Identify which cell holds the provided text, then report its (X, Y) central coordinate. 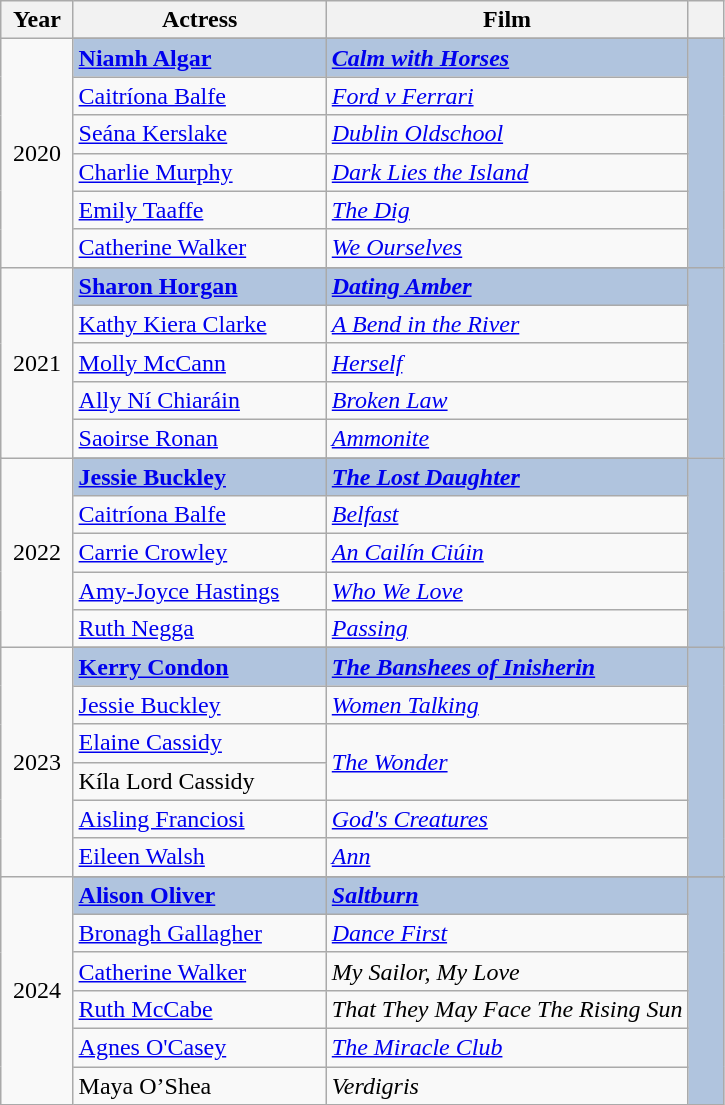
Ruth McCabe (200, 1009)
That They May Face The Rising Sun (507, 1009)
Passing (507, 629)
Dating Amber (507, 286)
Ford v Ferrari (507, 96)
Who We Love (507, 591)
Niamh Algar (200, 58)
Seána Kerslake (200, 134)
The Miracle Club (507, 1047)
Molly McCann (200, 362)
My Sailor, My Love (507, 971)
Amy-Joyce Hastings (200, 591)
Ruth Negga (200, 629)
Kerry Condon (200, 667)
2024 (37, 990)
Eileen Walsh (200, 857)
Alison Oliver (200, 895)
Verdigris (507, 1085)
We Ourselves (507, 248)
Ally Ní Chiaráin (200, 400)
Dark Lies the Island (507, 172)
A Bend in the River (507, 324)
Actress (200, 20)
Ammonite (507, 438)
The Wonder (507, 762)
Bronagh Gallagher (200, 933)
An Cailín Ciúin (507, 553)
2022 (37, 553)
Belfast (507, 515)
Kathy Kiera Clarke (200, 324)
Ann (507, 857)
Broken Law (507, 400)
The Lost Daughter (507, 477)
Women Talking (507, 705)
Film (507, 20)
The Dig (507, 210)
Dublin Oldschool (507, 134)
Saoirse Ronan (200, 438)
Kíla Lord Cassidy (200, 781)
2021 (37, 362)
2020 (37, 153)
The Banshees of Inisherin (507, 667)
Emily Taaffe (200, 210)
Agnes O'Casey (200, 1047)
Year (37, 20)
Calm with Horses (507, 58)
Dance First (507, 933)
Charlie Murphy (200, 172)
Aisling Franciosi (200, 819)
Saltburn (507, 895)
Sharon Horgan (200, 286)
2023 (37, 762)
God's Creatures (507, 819)
Maya O’Shea (200, 1085)
Elaine Cassidy (200, 743)
Carrie Crowley (200, 553)
Herself (507, 362)
